Detect which cell encompasses the target text, then output its (X, Y) center coordinate. 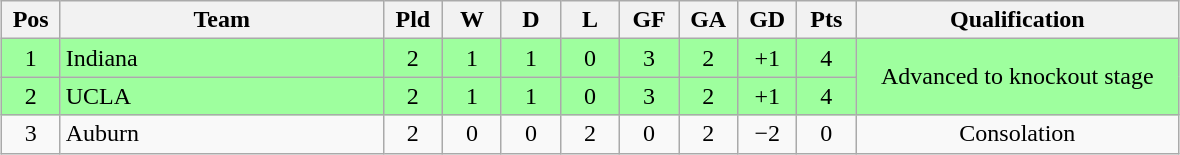
Auburn (222, 134)
Indiana (222, 58)
Pld (412, 20)
Team (222, 20)
Consolation (1018, 134)
Advanced to knockout stage (1018, 77)
Qualification (1018, 20)
−2 (768, 134)
W (472, 20)
UCLA (222, 96)
GD (768, 20)
GA (708, 20)
D (530, 20)
L (590, 20)
Pts (826, 20)
GF (650, 20)
Pos (30, 20)
